Return the (X, Y) coordinate for the center point of the cell that contains the specified text.  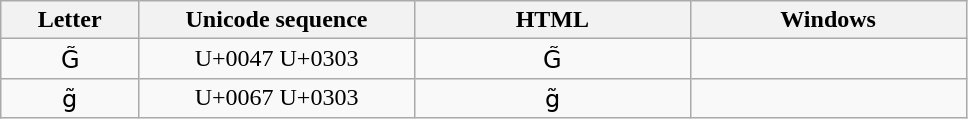
Unicode sequence (277, 20)
U+0047 U+0303 (277, 59)
Letter (70, 20)
U+0067 U+0303 (277, 98)
Windows (828, 20)
HTML (552, 20)
